Extract the [X, Y] coordinate from the center of the cell holding the provided text.  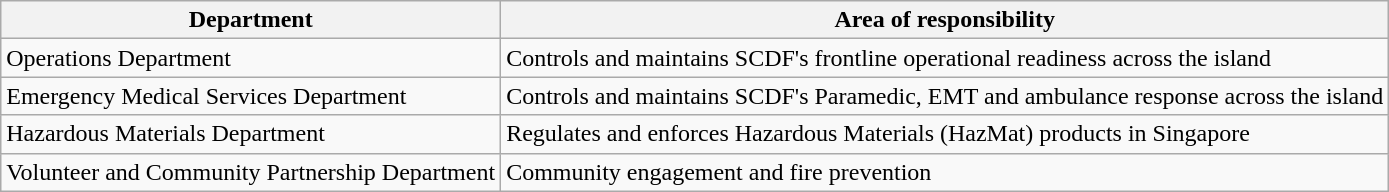
Area of responsibility [945, 20]
Hazardous Materials Department [251, 134]
Operations Department [251, 58]
Department [251, 20]
Emergency Medical Services Department [251, 96]
Controls and maintains SCDF's frontline operational readiness across the island [945, 58]
Volunteer and Community Partnership Department [251, 172]
Regulates and enforces Hazardous Materials (HazMat) products in Singapore [945, 134]
Controls and maintains SCDF's Paramedic, EMT and ambulance response across the island [945, 96]
Community engagement and fire prevention [945, 172]
